Determine the [x, y] coordinate at the center of the cell enclosing the given text.  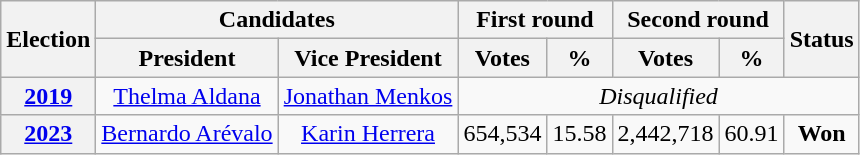
Thelma Aldana [187, 96]
Candidates [277, 20]
2023 [48, 134]
654,534 [502, 134]
Status [822, 39]
Election [48, 39]
Jonathan Menkos [368, 96]
2,442,718 [666, 134]
President [187, 58]
Won [822, 134]
Disqualified [658, 96]
Second round [698, 20]
2019 [48, 96]
60.91 [752, 134]
Karin Herrera [368, 134]
15.58 [580, 134]
First round [535, 20]
Bernardo Arévalo [187, 134]
Vice President [368, 58]
